Return the (X, Y) coordinate for the center point of the cell that contains the specified text.  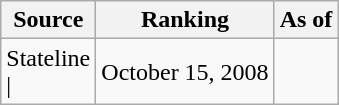
Source (48, 20)
October 15, 2008 (185, 72)
Ranking (185, 20)
Stateline| (48, 72)
As of (306, 20)
